Scan for the cell matching the given text and deliver its [x, y] coordinate at center. 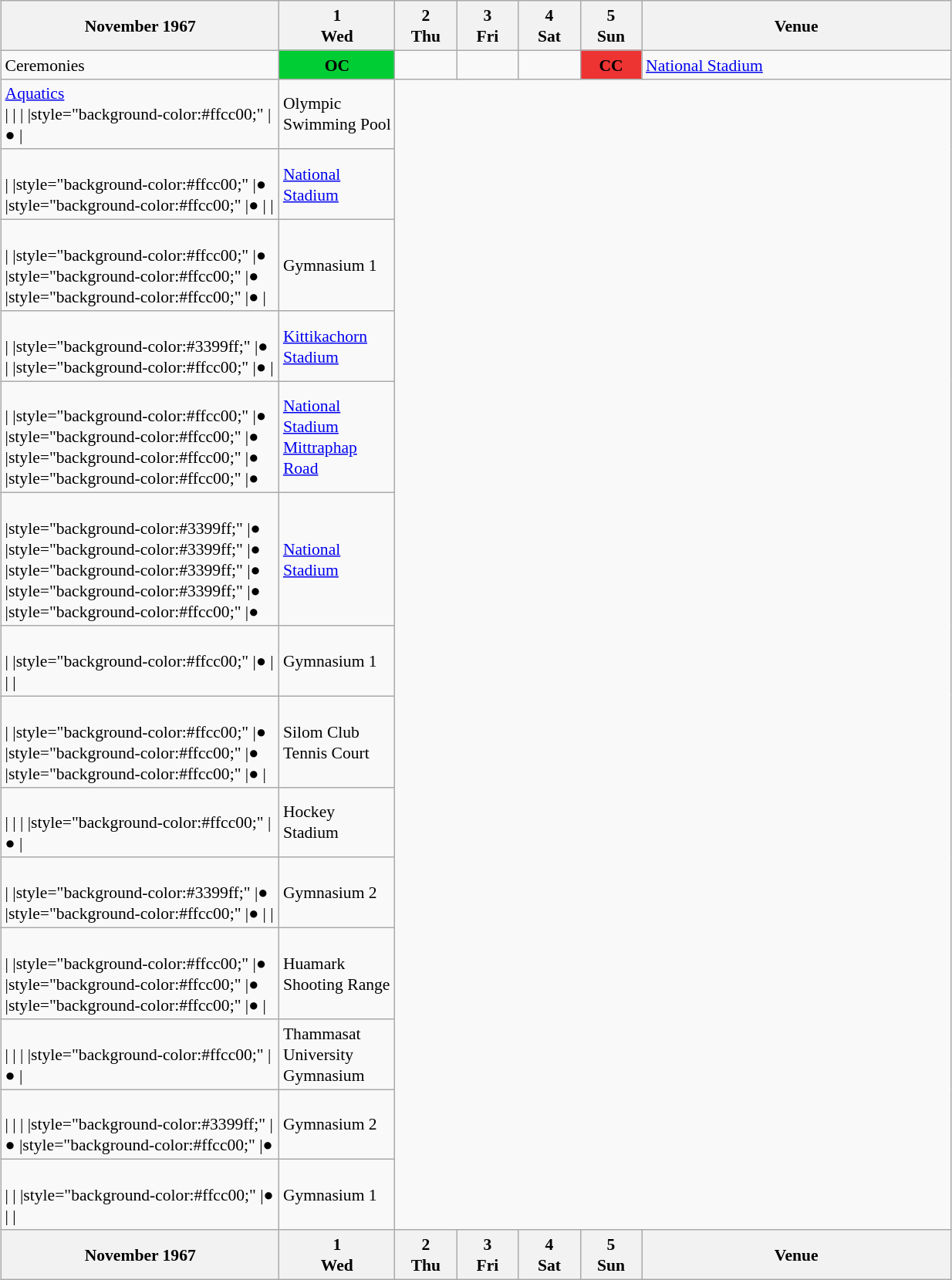
Silom Club Tennis Court [337, 741]
| | | |style="background-color:#3399ff;" |● |style="background-color:#ffcc00;" |● [140, 1125]
| | |style="background-color:#ffcc00;" |● | | [140, 1194]
Aquatics| | | |style="background-color:#ffcc00;" |● | [140, 114]
| |style="background-color:#3399ff;" |● | |style="background-color:#ffcc00;" |● | [140, 346]
Hockey Stadium [337, 822]
National StadiumMittraphap Road [337, 437]
Thammasat University Gymnasium [337, 1054]
| |style="background-color:#ffcc00;" |● |style="background-color:#ffcc00;" |● | | [140, 184]
| |style="background-color:#3399ff;" |● |style="background-color:#ffcc00;" |● | | [140, 892]
Ceremonies [140, 65]
OC [337, 65]
Huamark Shooting Range [337, 973]
CC [611, 65]
Kittikachorn Stadium [337, 346]
| |style="background-color:#ffcc00;" |● | | | [140, 660]
Olympic Swimming Pool [337, 114]
